Provide the [x, y] coordinate of the cell's center where the given text is located.  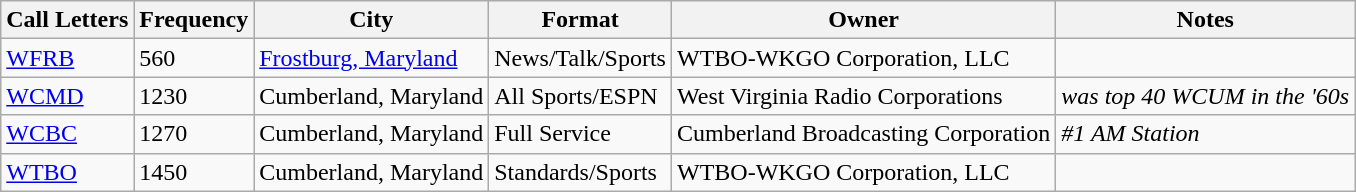
WFRB [68, 58]
Format [580, 20]
Frequency [194, 20]
Standards/Sports [580, 172]
Frostburg, Maryland [372, 58]
News/Talk/Sports [580, 58]
560 [194, 58]
#1 AM Station [1206, 134]
West Virginia Radio Corporations [863, 96]
1450 [194, 172]
All Sports/ESPN [580, 96]
Notes [1206, 20]
Call Letters [68, 20]
WCMD [68, 96]
1270 [194, 134]
Cumberland Broadcasting Corporation [863, 134]
City [372, 20]
was top 40 WCUM in the '60s [1206, 96]
1230 [194, 96]
WTBO [68, 172]
Full Service [580, 134]
Owner [863, 20]
WCBC [68, 134]
